For the text-containing cell, return its midpoint in [X, Y] coordinate format. 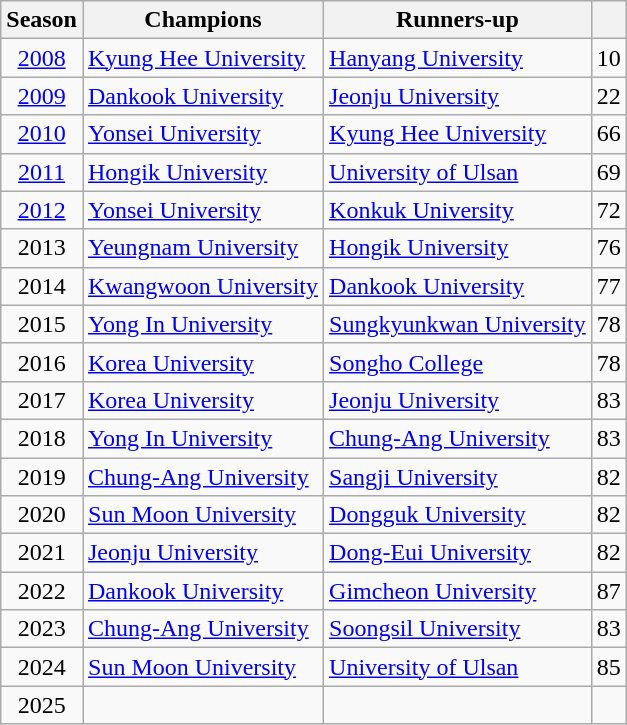
2018 [42, 438]
2012 [42, 210]
2011 [42, 172]
Gimcheon University [458, 591]
2015 [42, 324]
77 [608, 286]
Champions [202, 20]
2019 [42, 477]
Sangji University [458, 477]
2020 [42, 515]
Songho College [458, 362]
2009 [42, 96]
2008 [42, 58]
Yeungnam University [202, 248]
10 [608, 58]
2014 [42, 286]
Konkuk University [458, 210]
22 [608, 96]
87 [608, 591]
66 [608, 134]
69 [608, 172]
Dong-Eui University [458, 553]
Dongguk University [458, 515]
2010 [42, 134]
2013 [42, 248]
2016 [42, 362]
Hanyang University [458, 58]
2024 [42, 667]
Season [42, 20]
2023 [42, 629]
2025 [42, 705]
2017 [42, 400]
72 [608, 210]
76 [608, 248]
Runners-up [458, 20]
Kwangwoon University [202, 286]
2022 [42, 591]
85 [608, 667]
Soongsil University [458, 629]
2021 [42, 553]
Sungkyunkwan University [458, 324]
